Search for the cell housing the specified text and yield its (x, y) center coordinate. 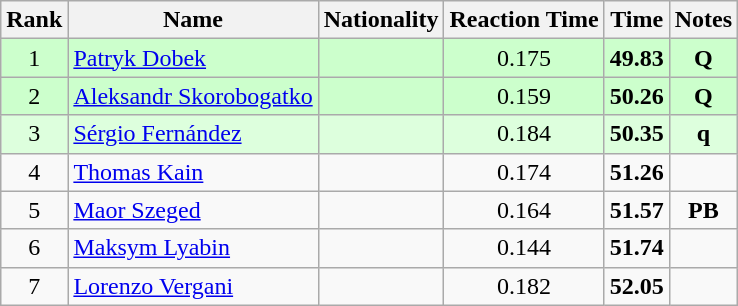
0.184 (524, 134)
4 (34, 172)
Thomas Kain (193, 172)
Reaction Time (524, 20)
1 (34, 58)
Lorenzo Vergani (193, 286)
Notes (703, 20)
PB (703, 210)
0.175 (524, 58)
Maksym Lyabin (193, 248)
51.74 (636, 248)
7 (34, 286)
3 (34, 134)
2 (34, 96)
Patryk Dobek (193, 58)
Sérgio Fernández (193, 134)
51.26 (636, 172)
Nationality (381, 20)
0.174 (524, 172)
5 (34, 210)
Aleksandr Skorobogatko (193, 96)
52.05 (636, 286)
50.26 (636, 96)
0.159 (524, 96)
49.83 (636, 58)
q (703, 134)
51.57 (636, 210)
Rank (34, 20)
Maor Szeged (193, 210)
0.164 (524, 210)
Name (193, 20)
50.35 (636, 134)
0.144 (524, 248)
Time (636, 20)
0.182 (524, 286)
6 (34, 248)
